Return the (X, Y) coordinate for the center point of the cell that contains the specified text.  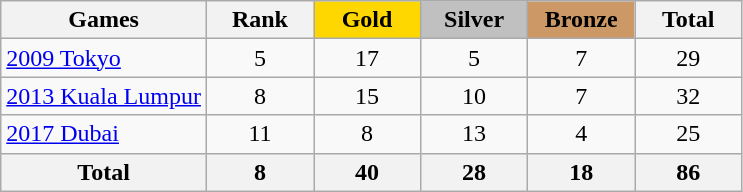
18 (582, 172)
29 (688, 58)
Rank (260, 20)
40 (368, 172)
Bronze (582, 20)
2013 Kuala Lumpur (104, 96)
17 (368, 58)
10 (474, 96)
Silver (474, 20)
4 (582, 134)
15 (368, 96)
13 (474, 134)
Games (104, 20)
2009 Tokyo (104, 58)
32 (688, 96)
Gold (368, 20)
86 (688, 172)
25 (688, 134)
2017 Dubai (104, 134)
11 (260, 134)
28 (474, 172)
